For the text-containing cell, return its midpoint in [X, Y] coordinate format. 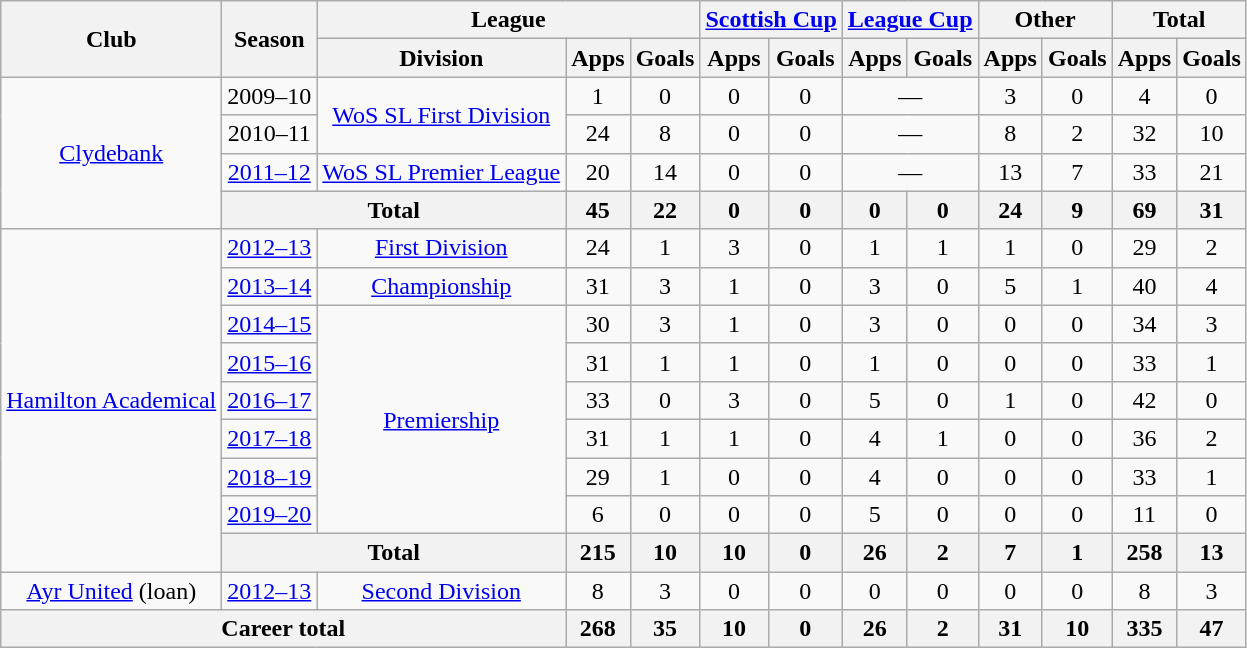
WoS SL First Division [442, 115]
2015–16 [270, 362]
20 [598, 172]
335 [1144, 629]
2018–19 [270, 477]
Career total [284, 629]
2013–14 [270, 286]
6 [598, 515]
Club [112, 39]
Championship [442, 286]
Clydebank [112, 153]
Scottish Cup [771, 20]
2011–12 [270, 172]
2009–10 [270, 96]
215 [598, 553]
League Cup [910, 20]
42 [1144, 400]
Division [442, 58]
21 [1212, 172]
2016–17 [270, 400]
35 [665, 629]
First Division [442, 248]
14 [665, 172]
2017–18 [270, 438]
36 [1144, 438]
34 [1144, 324]
69 [1144, 210]
Second Division [442, 591]
45 [598, 210]
Hamilton Academical [112, 400]
47 [1212, 629]
30 [598, 324]
2019–20 [270, 515]
2010–11 [270, 134]
Season [270, 39]
Other [1045, 20]
22 [665, 210]
Premiership [442, 419]
9 [1077, 210]
32 [1144, 134]
258 [1144, 553]
Ayr United (loan) [112, 591]
11 [1144, 515]
40 [1144, 286]
268 [598, 629]
WoS SL Premier League [442, 172]
League [508, 20]
2014–15 [270, 324]
